Capture the cell that displays the provided text and extract its (X, Y) central coordinate. 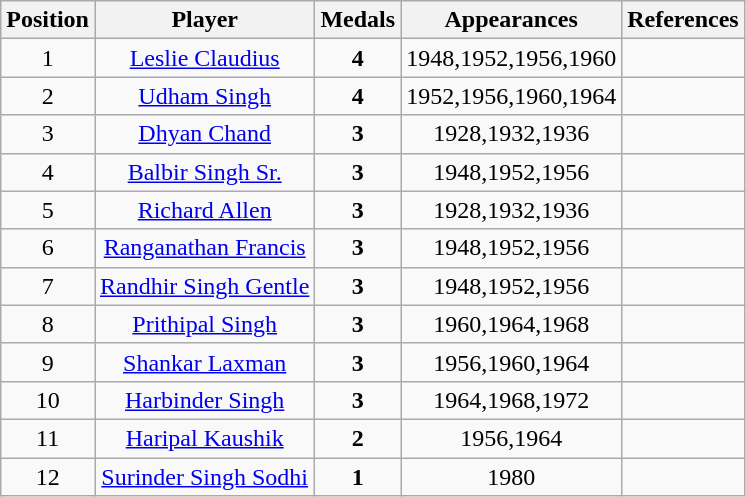
Shankar Laxman (204, 362)
9 (48, 362)
Surinder Singh Sodhi (204, 477)
1952,1956,1960,1964 (512, 96)
Player (204, 20)
Position (48, 20)
Medals (358, 20)
12 (48, 477)
Balbir Singh Sr. (204, 172)
References (684, 20)
1956,1964 (512, 438)
8 (48, 324)
Prithipal Singh (204, 324)
11 (48, 438)
Ranganathan Francis (204, 248)
5 (48, 210)
7 (48, 286)
1960,1964,1968 (512, 324)
Haripal Kaushik (204, 438)
Udham Singh (204, 96)
Appearances (512, 20)
Harbinder Singh (204, 400)
6 (48, 248)
10 (48, 400)
Leslie Claudius (204, 58)
Randhir Singh Gentle (204, 286)
1964,1968,1972 (512, 400)
1980 (512, 477)
1948,1952,1956,1960 (512, 58)
1956,1960,1964 (512, 362)
Richard Allen (204, 210)
Dhyan Chand (204, 134)
